Scan for the cell matching the given text and deliver its (X, Y) coordinate at center. 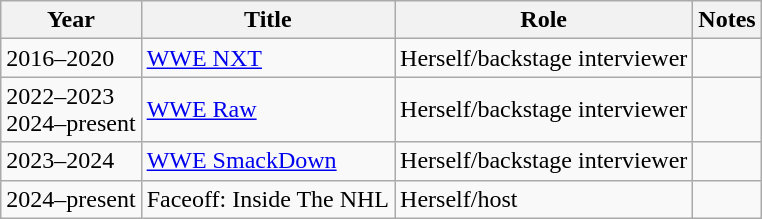
Role (544, 20)
WWE NXT (268, 58)
WWE SmackDown (268, 161)
WWE Raw (268, 110)
Notes (727, 20)
Title (268, 20)
2024–present (71, 199)
2023–2024 (71, 161)
2016–2020 (71, 58)
2022–20232024–present (71, 110)
Herself/host (544, 199)
Faceoff: Inside The NHL (268, 199)
Year (71, 20)
